Determine the [x, y] coordinate at the center of the cell enclosing the given text.  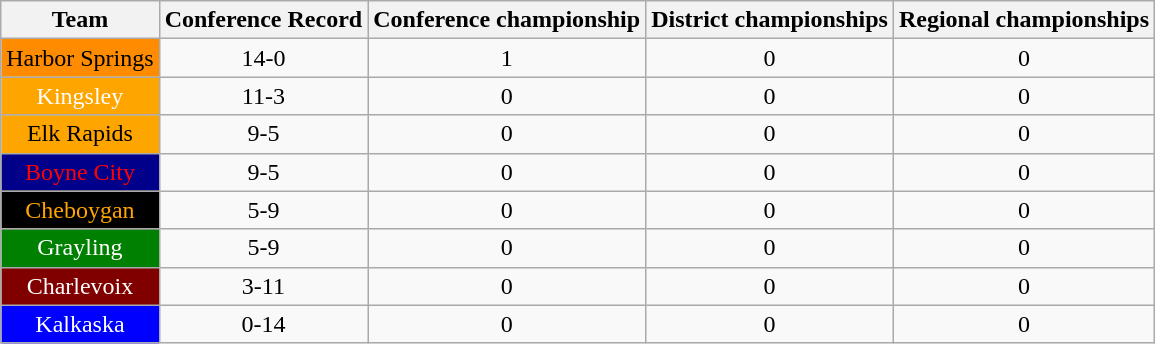
Conference Record [264, 20]
Team [80, 20]
3-11 [264, 286]
0-14 [264, 324]
Regional championships [1024, 20]
1 [507, 58]
14-0 [264, 58]
Kalkaska [80, 324]
Cheboygan [80, 210]
Kingsley [80, 96]
Conference championship [507, 20]
Grayling [80, 248]
11-3 [264, 96]
Elk Rapids [80, 134]
Charlevoix [80, 286]
Boyne City [80, 172]
Harbor Springs [80, 58]
District championships [770, 20]
